Pinpoint the cell where the given text exists, returning its (x, y) midpoint coordinate. 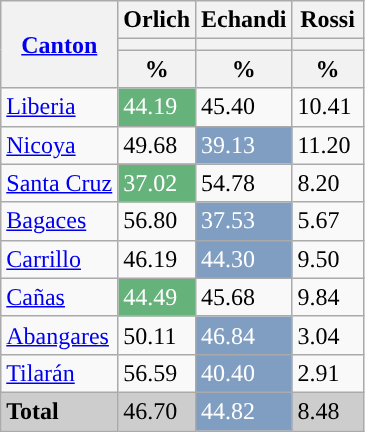
2.91 (328, 373)
Santa Cruz (60, 183)
50.11 (157, 335)
3.04 (328, 335)
Orlich (157, 20)
Bagaces (60, 221)
Abangares (60, 335)
37.02 (157, 183)
46.70 (157, 411)
Cañas (60, 297)
10.41 (328, 107)
Rossi (328, 20)
46.19 (157, 259)
49.68 (157, 145)
56.80 (157, 221)
11.20 (328, 145)
Canton (60, 44)
Nicoya (60, 145)
40.40 (244, 373)
44.19 (157, 107)
Tilarán (60, 373)
Total (60, 411)
Carrillo (60, 259)
46.84 (244, 335)
39.13 (244, 145)
45.40 (244, 107)
9.84 (328, 297)
Echandi (244, 20)
Liberia (60, 107)
8.20 (328, 183)
37.53 (244, 221)
44.49 (157, 297)
5.67 (328, 221)
44.82 (244, 411)
8.48 (328, 411)
56.59 (157, 373)
45.68 (244, 297)
44.30 (244, 259)
54.78 (244, 183)
9.50 (328, 259)
